Determine the [X, Y] coordinate at the center of the cell enclosing the given text.  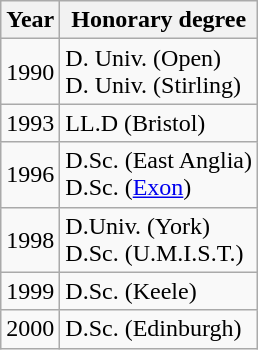
D. Univ. (Open)D. Univ. (Stirling) [159, 72]
D.Sc. (East Anglia)D.Sc. (Exon) [159, 174]
1996 [30, 174]
2000 [30, 329]
Year [30, 20]
LL.D (Bristol) [159, 123]
1990 [30, 72]
1999 [30, 291]
D.Sc. (Edinburgh) [159, 329]
1993 [30, 123]
D.Univ. (York)D.Sc. (U.M.I.S.T.) [159, 240]
Honorary degree [159, 20]
D.Sc. (Keele) [159, 291]
1998 [30, 240]
